Scan for the cell matching the given text and deliver its (x, y) coordinate at center. 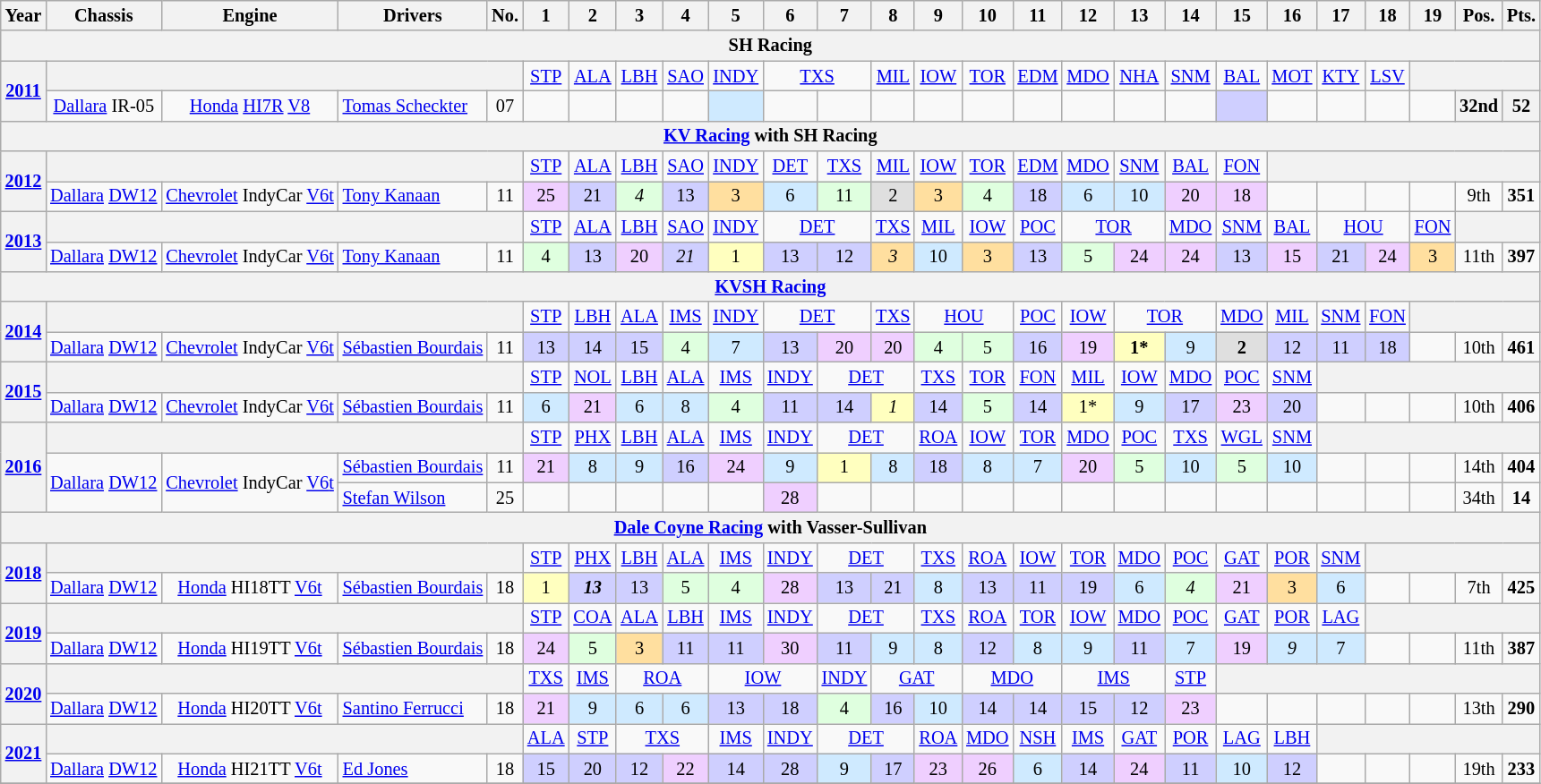
19th (1479, 769)
Honda HI18TT V6t (249, 588)
No. (505, 15)
461 (1521, 347)
2018 (23, 573)
Ed Jones (414, 769)
13th (1479, 708)
Honda HI20TT V6t (249, 708)
2012 (23, 181)
Dale Coyne Racing with Vasser-Sullivan (770, 527)
404 (1521, 467)
LSV (1387, 76)
NOL (593, 377)
2020 (23, 693)
397 (1521, 257)
COA (593, 618)
2015 (23, 392)
SH Racing (770, 46)
MOT (1291, 76)
Dallara IR-05 (104, 106)
NHA (1139, 76)
KTY (1340, 76)
2016 (23, 467)
NSH (1037, 738)
32nd (1479, 106)
07 (505, 106)
14th (1479, 467)
Pts. (1521, 15)
Chassis (104, 15)
KVSH Racing (770, 286)
9th (1479, 196)
2021 (23, 754)
Honda HI21TT V6t (249, 769)
351 (1521, 196)
Stefan Wilson (414, 498)
2013 (23, 242)
7th (1479, 588)
2019 (23, 632)
34th (1479, 498)
387 (1521, 648)
Honda HI7R V8 (249, 106)
52 (1521, 106)
2014 (23, 331)
290 (1521, 708)
2011 (23, 91)
Santino Ferrucci (414, 708)
425 (1521, 588)
406 (1521, 407)
Engine (249, 15)
Honda HI19TT V6t (249, 648)
22 (686, 769)
Pos. (1479, 15)
WGL (1241, 438)
Tomas Scheckter (414, 106)
233 (1521, 769)
Drivers (414, 15)
Year (23, 15)
KV Racing with SH Racing (770, 136)
26 (987, 769)
30 (790, 648)
